Search for the cell housing the specified text and yield its (X, Y) center coordinate. 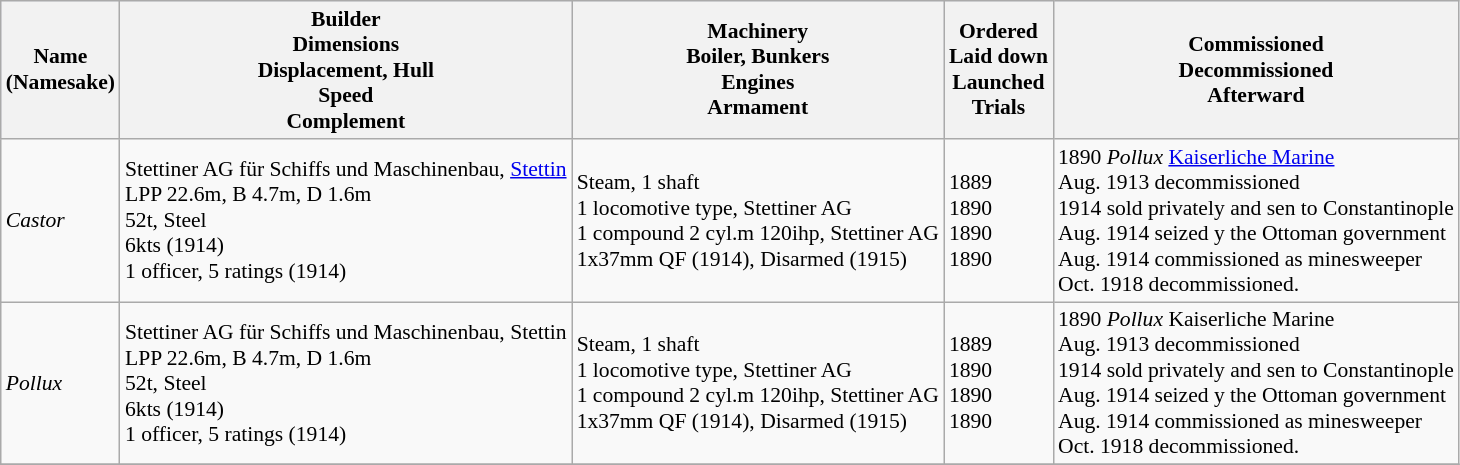
Castor (60, 220)
MachineryBoiler, BunkersEnginesArmament (758, 70)
OrderedLaid downLaunchedTrials (998, 70)
Pollux (60, 384)
Name(Namesake) (60, 70)
BuilderDimensionsDisplacement, HullSpeedComplement (346, 70)
CommissionedDecommissionedAfterward (1256, 70)
